From the cell containing the given text, extract its center point as [X, Y] coordinate. 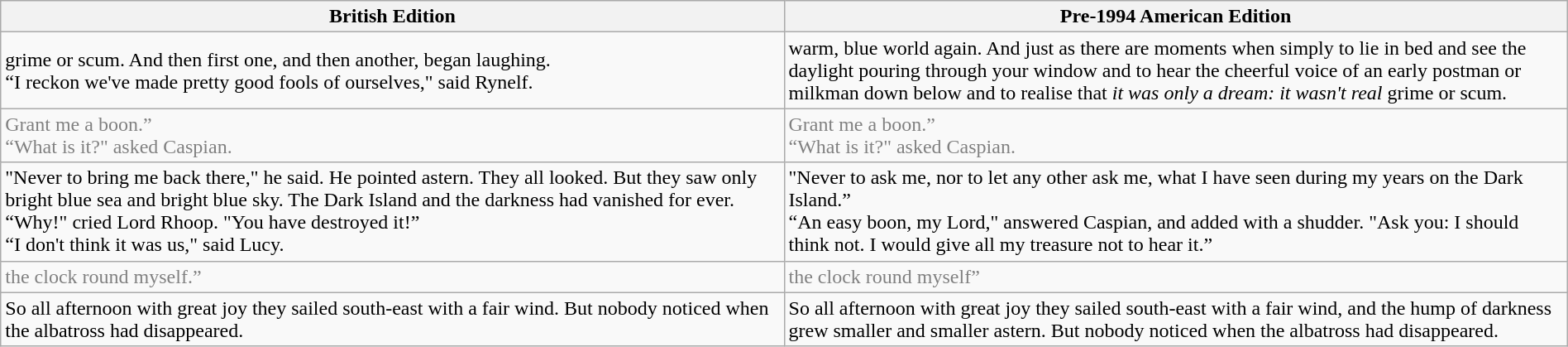
the clock round myself.” [392, 277]
British Edition [392, 17]
Pre-1994 American Edition [1176, 17]
So all afternoon with great joy they sailed south-east with a fair wind. But nobody noticed when the albatross had disappeared. [392, 320]
the clock round myself” [1176, 277]
grime or scum. And then first one, and then another, began laughing.“I reckon we've made pretty good fools of ourselves," said Rynelf. [392, 70]
